Determine the (X, Y) coordinate at the center of the cell enclosing the given text.  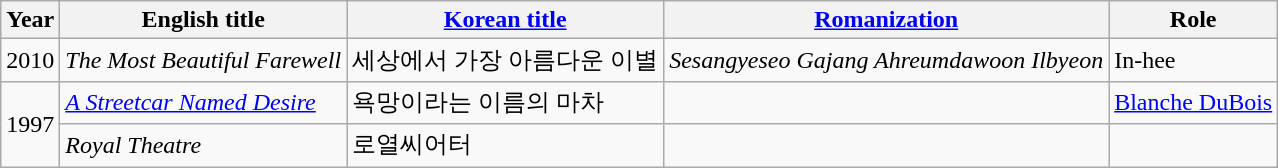
2010 (30, 60)
The Most Beautiful Farewell (204, 60)
Blanche DuBois (1194, 102)
욕망이라는 이름의 마차 (506, 102)
Romanization (886, 20)
English title (204, 20)
A Streetcar Named Desire (204, 102)
Sesangyeseo Gajang Ahreumdawoon Ilbyeon (886, 60)
로열씨어터 (506, 146)
세상에서 가장 아름다운 이별 (506, 60)
1997 (30, 124)
In-hee (1194, 60)
Role (1194, 20)
Year (30, 20)
Korean title (506, 20)
Royal Theatre (204, 146)
